Provide the [x, y] coordinate of the cell's center where the given text is located.  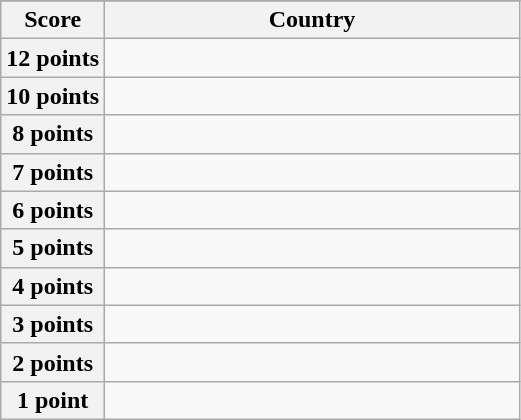
1 point [53, 400]
8 points [53, 134]
12 points [53, 58]
Score [53, 20]
10 points [53, 96]
7 points [53, 172]
6 points [53, 210]
4 points [53, 286]
2 points [53, 362]
Country [312, 20]
5 points [53, 248]
3 points [53, 324]
